Locate the cell with the specified text and output its (x, y) center coordinate. 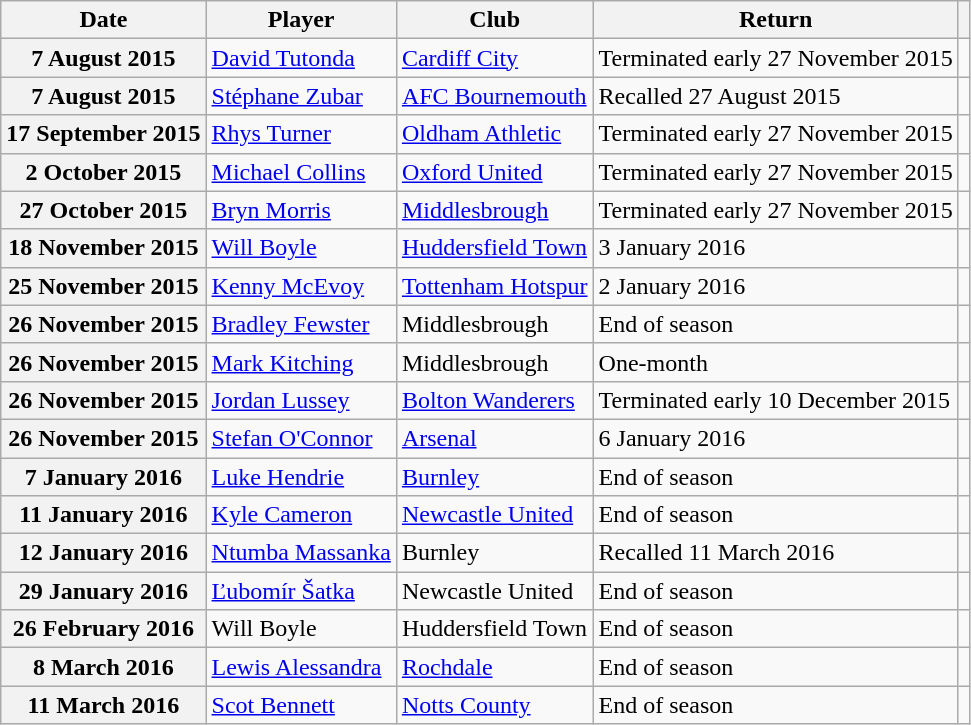
Player (301, 20)
Kenny McEvoy (301, 286)
Tottenham Hotspur (494, 286)
Bradley Fewster (301, 324)
David Tutonda (301, 58)
11 January 2016 (104, 515)
Kyle Cameron (301, 515)
11 March 2016 (104, 705)
Arsenal (494, 438)
Jordan Lussey (301, 400)
2 October 2015 (104, 172)
18 November 2015 (104, 248)
7 January 2016 (104, 477)
Stéphane Zubar (301, 96)
3 January 2016 (776, 248)
29 January 2016 (104, 591)
27 October 2015 (104, 210)
Rhys Turner (301, 134)
AFC Bournemouth (494, 96)
Scot Bennett (301, 705)
12 January 2016 (104, 553)
Oldham Athletic (494, 134)
Rochdale (494, 667)
17 September 2015 (104, 134)
Date (104, 20)
6 January 2016 (776, 438)
Recalled 11 March 2016 (776, 553)
Bolton Wanderers (494, 400)
Mark Kitching (301, 362)
Recalled 27 August 2015 (776, 96)
One-month (776, 362)
Lewis Alessandra (301, 667)
26 February 2016 (104, 629)
Michael Collins (301, 172)
Bryn Morris (301, 210)
Luke Hendrie (301, 477)
Oxford United (494, 172)
Ľubomír Šatka (301, 591)
2 January 2016 (776, 286)
Stefan O'Connor (301, 438)
Club (494, 20)
Terminated early 10 December 2015 (776, 400)
Notts County (494, 705)
Return (776, 20)
8 March 2016 (104, 667)
25 November 2015 (104, 286)
Cardiff City (494, 58)
Ntumba Massanka (301, 553)
